Return (X, Y) of the center of cell containing provided text 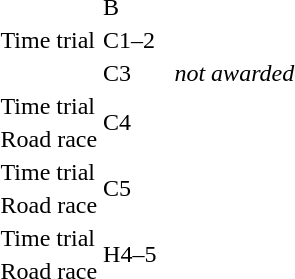
C5 (130, 188)
C3 (130, 73)
C1–2 (130, 40)
C4 (130, 122)
